Determine the [x, y] coordinate at the center of the cell enclosing the given text.  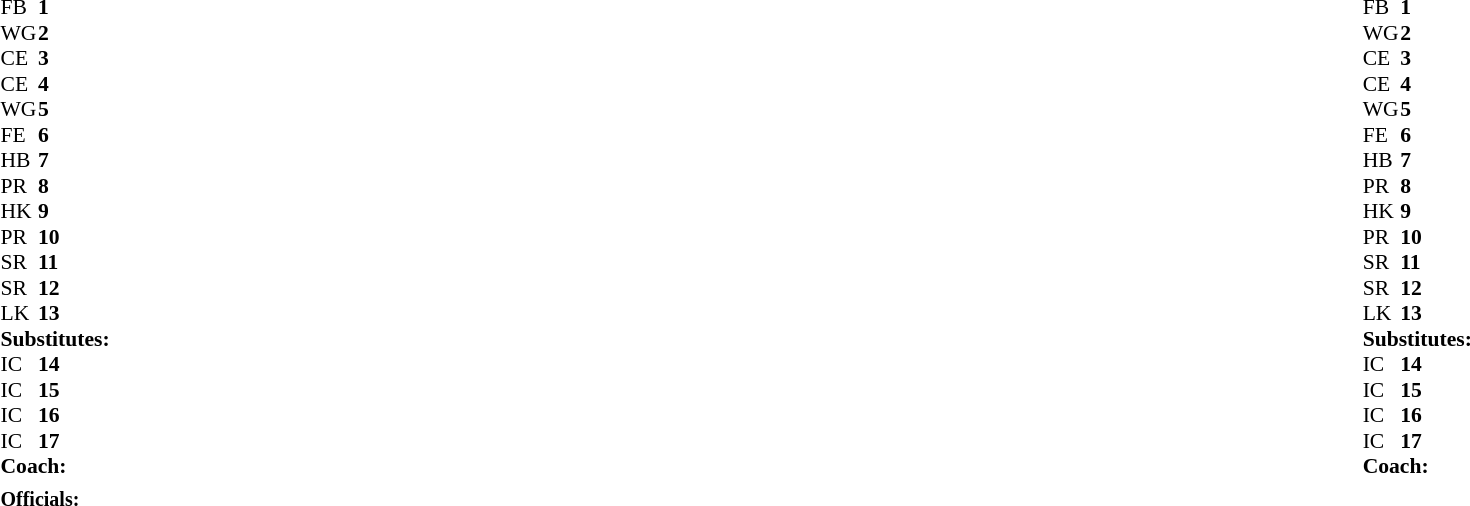
Substitutes: [54, 339]
Coach: [54, 467]
